Search for the cell housing the specified text and yield its (x, y) center coordinate. 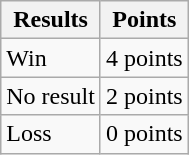
0 points (144, 134)
Win (51, 58)
No result (51, 96)
2 points (144, 96)
Loss (51, 134)
4 points (144, 58)
Results (51, 20)
Points (144, 20)
